Detect which cell encompasses the target text, then output its [X, Y] center coordinate. 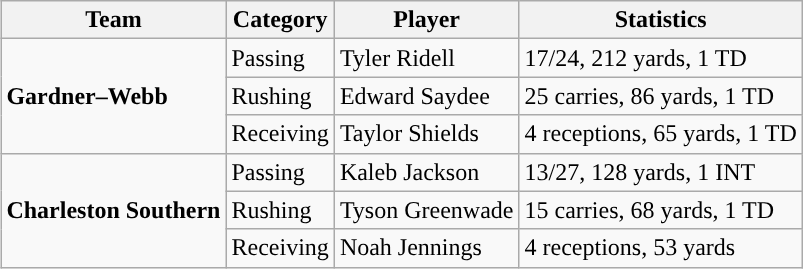
Taylor Shields [426, 134]
Player [426, 20]
Team [114, 20]
Category [280, 20]
Noah Jennings [426, 248]
Tyson Greenwade [426, 210]
Charleston Southern [114, 210]
17/24, 212 yards, 1 TD [660, 58]
13/27, 128 yards, 1 INT [660, 172]
Edward Saydee [426, 96]
Gardner–Webb [114, 96]
25 carries, 86 yards, 1 TD [660, 96]
Statistics [660, 20]
Kaleb Jackson [426, 172]
4 receptions, 53 yards [660, 248]
4 receptions, 65 yards, 1 TD [660, 134]
Tyler Ridell [426, 58]
15 carries, 68 yards, 1 TD [660, 210]
